Output the [x, y] coordinate of the center of the cell containing the given text.  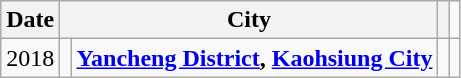
2018 [30, 58]
Yancheng District, Kaohsiung City [254, 58]
City [249, 20]
Date [30, 20]
